Output the [x, y] coordinate of the center of the cell containing the given text.  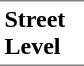
Street Level [42, 33]
